Identify which cell holds the provided text, then report its (X, Y) central coordinate. 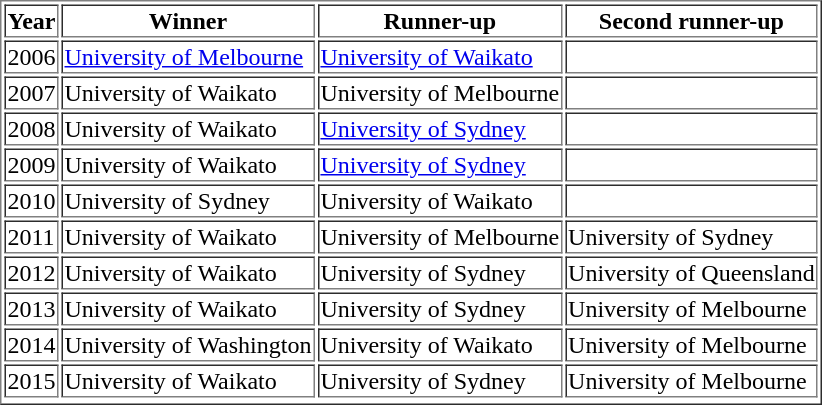
2009 (31, 164)
University of Queensland (692, 272)
Runner-up (440, 20)
2014 (31, 344)
2012 (31, 272)
Second runner-up (692, 20)
Year (31, 20)
University of Washington (188, 344)
Winner (188, 20)
2013 (31, 308)
2008 (31, 128)
2010 (31, 200)
2007 (31, 92)
2006 (31, 56)
2011 (31, 236)
2015 (31, 380)
